Extract the [x, y] coordinate from the center of the cell holding the provided text.  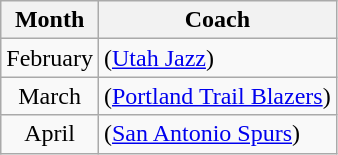
Month [50, 20]
Coach [217, 20]
March [50, 96]
April [50, 134]
(Utah Jazz) [217, 58]
(Portland Trail Blazers) [217, 96]
(San Antonio Spurs) [217, 134]
February [50, 58]
